Detect which cell encompasses the target text, then output its [X, Y] center coordinate. 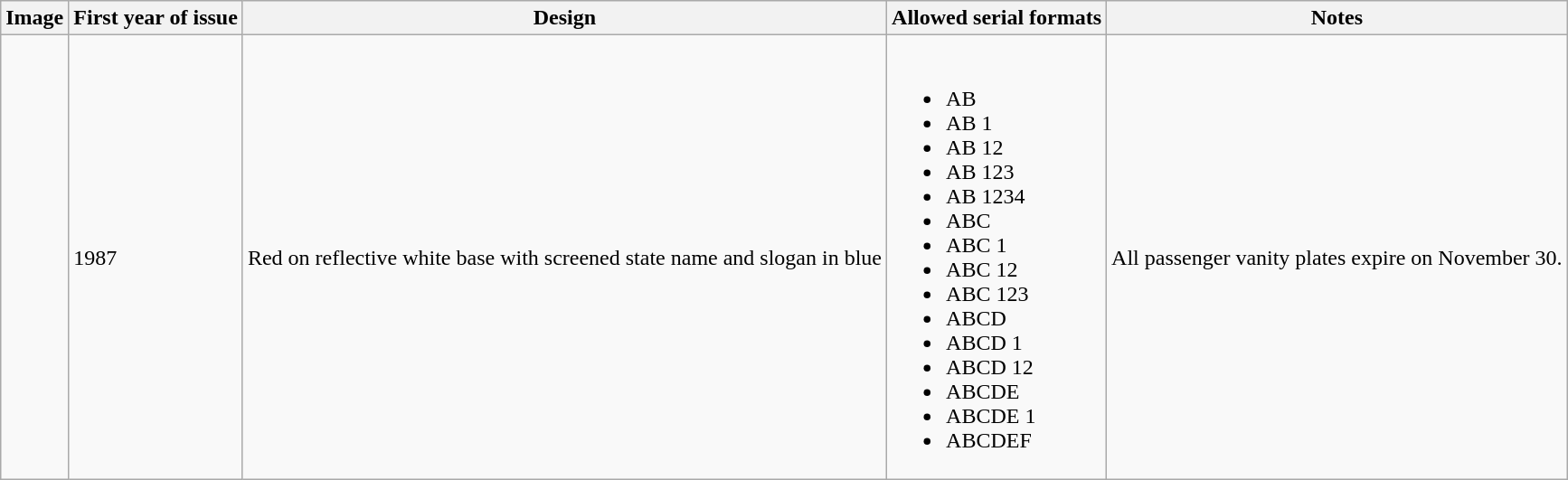
Notes [1337, 18]
Red on reflective white base with screened state name and slogan in blue [564, 257]
All passenger vanity plates expire on November 30. [1337, 257]
Allowed serial formats [997, 18]
Image [34, 18]
First year of issue [156, 18]
1987 [156, 257]
ABAB 1AB 12AB 123AB 1234ABCABC 1ABC 12ABC 123ABCDABCD 1ABCD 12ABCDEABCDE 1ABCDEF [997, 257]
Design [564, 18]
